Output the [X, Y] coordinate of the center of the cell containing the given text.  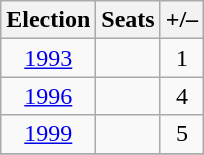
Election [48, 20]
1996 [48, 96]
1993 [48, 58]
5 [182, 134]
1999 [48, 134]
+/– [182, 20]
4 [182, 96]
1 [182, 58]
Seats [128, 20]
